Detect which cell encompasses the target text, then output its (x, y) center coordinate. 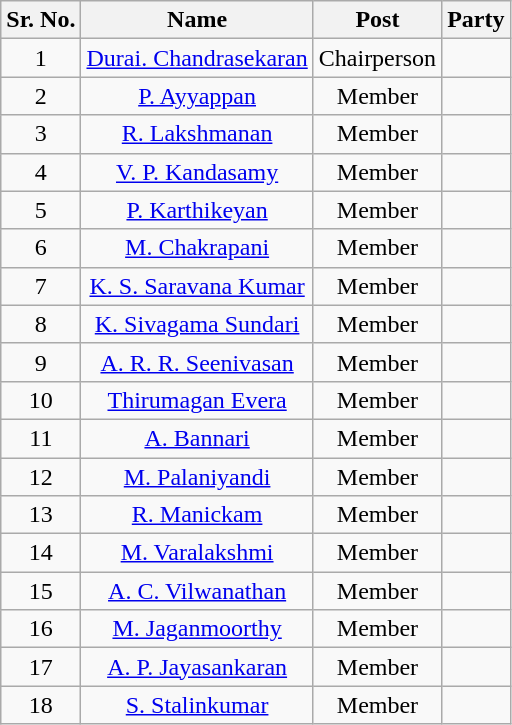
R. Manickam (197, 515)
17 (41, 667)
K. S. Saravana Kumar (197, 286)
S. Stalinkumar (197, 705)
M. Chakrapani (197, 248)
Party (476, 20)
R. Lakshmanan (197, 134)
1 (41, 58)
13 (41, 515)
6 (41, 248)
K. Sivagama Sundari (197, 324)
M. Jaganmoorthy (197, 629)
Sr. No. (41, 20)
A. Bannari (197, 438)
M. Palaniyandi (197, 477)
4 (41, 172)
Durai. Chandrasekaran (197, 58)
16 (41, 629)
9 (41, 362)
15 (41, 591)
Name (197, 20)
5 (41, 210)
A. P. Jayasankaran (197, 667)
A. R. R. Seenivasan (197, 362)
3 (41, 134)
P. Ayyappan (197, 96)
11 (41, 438)
P. Karthikeyan (197, 210)
Thirumagan Evera (197, 400)
2 (41, 96)
14 (41, 553)
Chairperson (377, 58)
18 (41, 705)
10 (41, 400)
A. C. Vilwanathan (197, 591)
V. P. Kandasamy (197, 172)
M. Varalakshmi (197, 553)
Post (377, 20)
12 (41, 477)
7 (41, 286)
8 (41, 324)
